Return the (x, y) coordinate for the center point of the cell that contains the specified text.  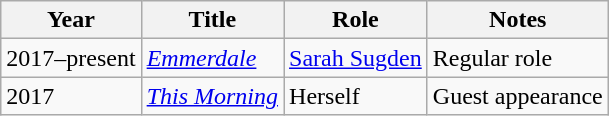
2017–present (71, 58)
Sarah Sugden (356, 58)
Regular role (518, 58)
Title (212, 20)
Emmerdale (212, 58)
Year (71, 20)
Notes (518, 20)
This Morning (212, 96)
Herself (356, 96)
2017 (71, 96)
Role (356, 20)
Guest appearance (518, 96)
